Identify which cell holds the provided text, then report its [X, Y] central coordinate. 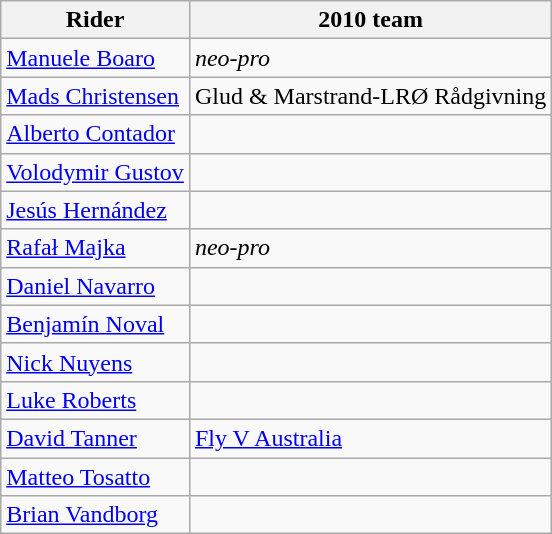
Mads Christensen [96, 96]
Brian Vandborg [96, 515]
Benjamín Noval [96, 324]
Fly V Australia [370, 438]
Glud & Marstrand-LRØ Rådgivning [370, 96]
Jesús Hernández [96, 210]
2010 team [370, 20]
David Tanner [96, 438]
Manuele Boaro [96, 58]
Alberto Contador [96, 134]
Nick Nuyens [96, 362]
Daniel Navarro [96, 286]
Rider [96, 20]
Matteo Tosatto [96, 477]
Luke Roberts [96, 400]
Rafał Majka [96, 248]
Volodymir Gustov [96, 172]
